Output the (x, y) coordinate of the center of the cell containing the given text.  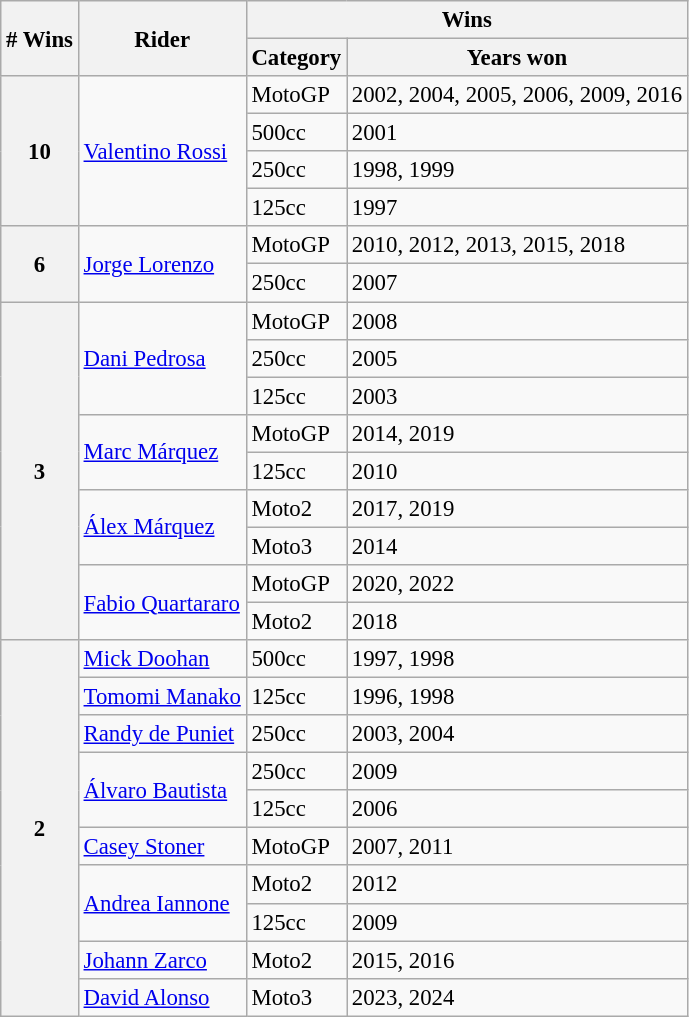
2002, 2004, 2005, 2006, 2009, 2016 (518, 95)
Marc Márquez (162, 452)
1997, 1998 (518, 659)
1997 (518, 208)
Casey Stoner (162, 847)
2007 (518, 283)
2023, 2024 (518, 997)
2012 (518, 885)
1998, 1999 (518, 170)
Andrea Iannone (162, 904)
2008 (518, 321)
2001 (518, 133)
2010, 2012, 2013, 2015, 2018 (518, 245)
Rider (162, 38)
2017, 2019 (518, 509)
Álvaro Bautista (162, 790)
# Wins (40, 38)
Johann Zarco (162, 960)
Years won (518, 58)
1996, 1998 (518, 697)
Jorge Lorenzo (162, 264)
David Alonso (162, 997)
2014 (518, 546)
2003 (518, 396)
2014, 2019 (518, 433)
Tomomi Manako (162, 697)
2005 (518, 358)
Category (296, 58)
Mick Doohan (162, 659)
2 (40, 828)
2006 (518, 809)
Fabio Quartararo (162, 602)
2020, 2022 (518, 584)
6 (40, 264)
Álex Márquez (162, 528)
2018 (518, 621)
2003, 2004 (518, 734)
Dani Pedrosa (162, 358)
Randy de Puniet (162, 734)
Wins (466, 20)
2015, 2016 (518, 960)
10 (40, 151)
2007, 2011 (518, 847)
Valentino Rossi (162, 151)
3 (40, 471)
2010 (518, 471)
